Scan for the cell matching the given text and deliver its (x, y) coordinate at center. 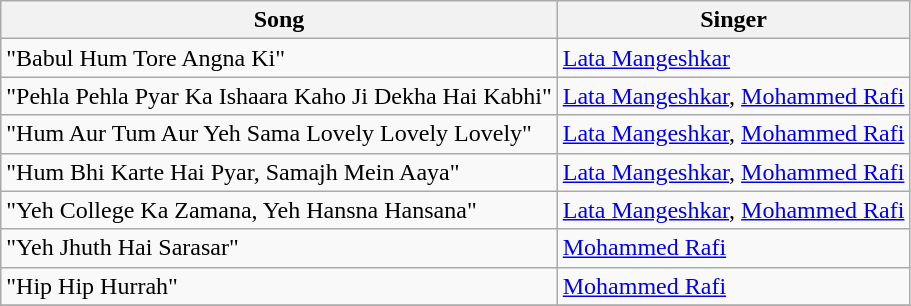
Singer (734, 20)
"Yeh College Ka Zamana, Yeh Hansna Hansana" (279, 210)
"Hip Hip Hurrah" (279, 286)
Lata Mangeshkar (734, 58)
"Pehla Pehla Pyar Ka Ishaara Kaho Ji Dekha Hai Kabhi" (279, 96)
"Babul Hum Tore Angna Ki" (279, 58)
"Hum Aur Tum Aur Yeh Sama Lovely Lovely Lovely" (279, 134)
"Hum Bhi Karte Hai Pyar, Samajh Mein Aaya" (279, 172)
"Yeh Jhuth Hai Sarasar" (279, 248)
Song (279, 20)
